Return (X, Y) of the center of cell containing provided text 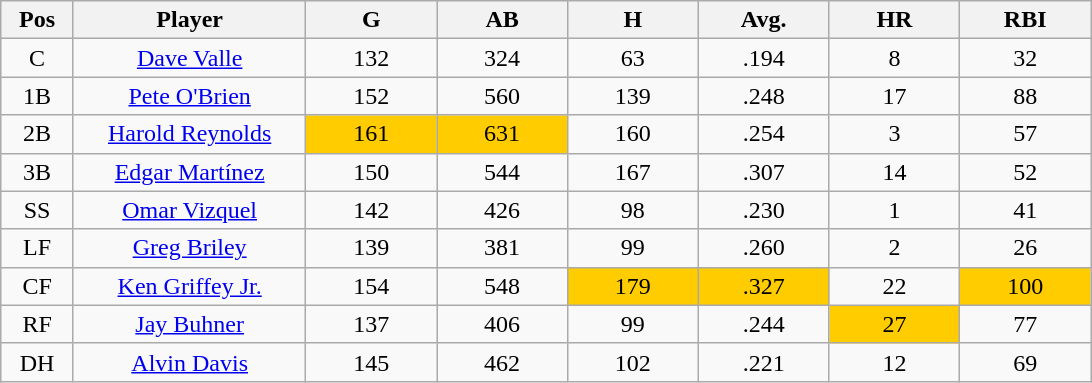
381 (502, 248)
88 (1026, 96)
160 (632, 134)
SS (38, 210)
132 (372, 58)
Greg Briley (189, 248)
2 (894, 248)
69 (1026, 362)
77 (1026, 324)
.244 (764, 324)
142 (372, 210)
.248 (764, 96)
Harold Reynolds (189, 134)
63 (632, 58)
Avg. (764, 20)
C (38, 58)
426 (502, 210)
462 (502, 362)
Ken Griffey Jr. (189, 286)
.307 (764, 172)
27 (894, 324)
Pos (38, 20)
167 (632, 172)
Omar Vizquel (189, 210)
RBI (1026, 20)
.327 (764, 286)
Pete O'Brien (189, 96)
.254 (764, 134)
631 (502, 134)
544 (502, 172)
22 (894, 286)
406 (502, 324)
Player (189, 20)
H (632, 20)
Dave Valle (189, 58)
.221 (764, 362)
8 (894, 58)
1B (38, 96)
.230 (764, 210)
145 (372, 362)
G (372, 20)
32 (1026, 58)
.194 (764, 58)
12 (894, 362)
57 (1026, 134)
LF (38, 248)
Alvin Davis (189, 362)
137 (372, 324)
560 (502, 96)
RF (38, 324)
161 (372, 134)
AB (502, 20)
26 (1026, 248)
548 (502, 286)
17 (894, 96)
3B (38, 172)
1 (894, 210)
DH (38, 362)
102 (632, 362)
98 (632, 210)
HR (894, 20)
3 (894, 134)
CF (38, 286)
.260 (764, 248)
14 (894, 172)
152 (372, 96)
324 (502, 58)
52 (1026, 172)
41 (1026, 210)
Edgar Martínez (189, 172)
154 (372, 286)
2B (38, 134)
100 (1026, 286)
Jay Buhner (189, 324)
150 (372, 172)
179 (632, 286)
